Provide the [x, y] coordinate of the cell's center where the given text is located.  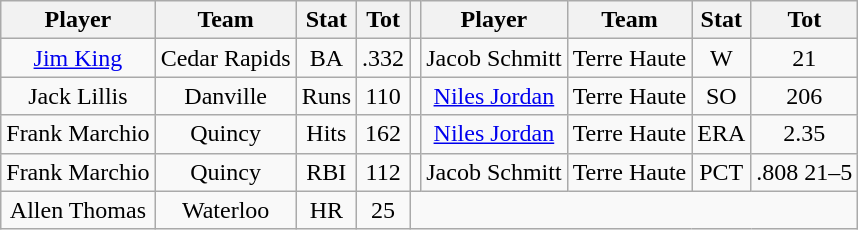
162 [384, 134]
Jim King [78, 58]
Hits [326, 134]
Allen Thomas [78, 210]
2.35 [804, 134]
PCT [722, 172]
112 [384, 172]
206 [804, 96]
SO [722, 96]
ERA [722, 134]
Runs [326, 96]
Jack Lillis [78, 96]
RBI [326, 172]
110 [384, 96]
Waterloo [226, 210]
HR [326, 210]
Cedar Rapids [226, 58]
Danville [226, 96]
W [722, 58]
BA [326, 58]
.808 21–5 [804, 172]
21 [804, 58]
25 [384, 210]
.332 [384, 58]
